Return [X, Y] of the center of cell containing provided text 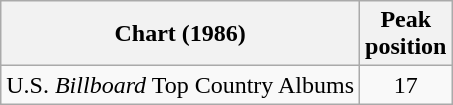
U.S. Billboard Top Country Albums [180, 85]
Chart (1986) [180, 34]
Peakposition [406, 34]
17 [406, 85]
